Capture the cell that displays the provided text and extract its [X, Y] central coordinate. 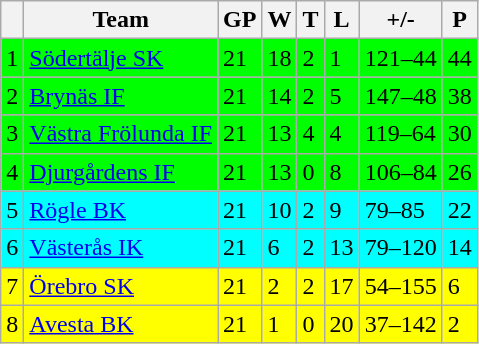
38 [460, 96]
147–48 [400, 96]
Södertälje SK [121, 58]
9 [342, 210]
37–142 [400, 324]
10 [280, 210]
119–64 [400, 134]
20 [342, 324]
T [310, 20]
Team [121, 20]
7 [12, 286]
Djurgårdens IF [121, 172]
3 [12, 134]
Västra Frölunda IF [121, 134]
17 [342, 286]
Västerås IK [121, 248]
Avesta BK [121, 324]
Rögle BK [121, 210]
P [460, 20]
44 [460, 58]
54–155 [400, 286]
22 [460, 210]
79–120 [400, 248]
121–44 [400, 58]
W [280, 20]
106–84 [400, 172]
26 [460, 172]
18 [280, 58]
30 [460, 134]
L [342, 20]
79–85 [400, 210]
+/- [400, 20]
Örebro SK [121, 286]
Brynäs IF [121, 96]
GP [240, 20]
